Return [X, Y] of the center of cell containing provided text 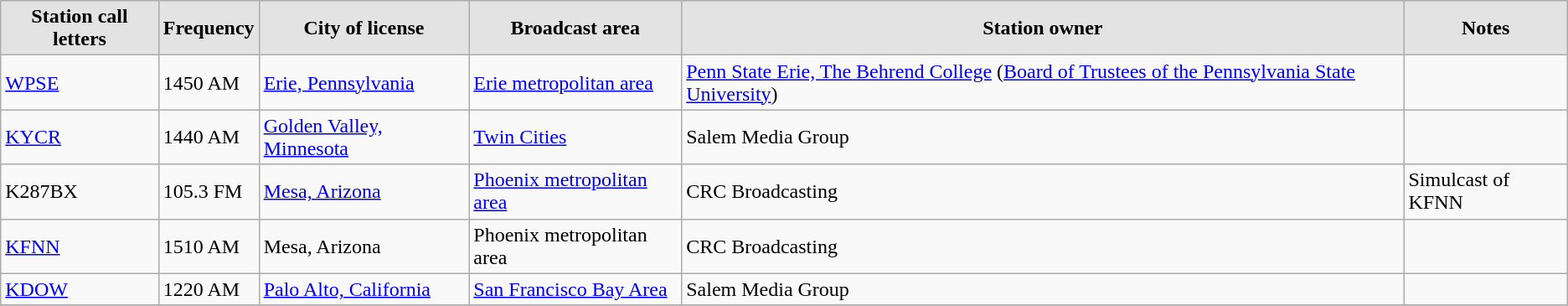
WPSE [80, 82]
Twin Cities [575, 137]
Palo Alto, California [364, 289]
KDOW [80, 289]
Broadcast area [575, 29]
KYCR [80, 137]
Notes [1486, 29]
Simulcast of KFNN [1486, 191]
City of license [364, 29]
Erie, Pennsylvania [364, 82]
K287BX [80, 191]
1220 AM [209, 289]
San Francisco Bay Area [575, 289]
Golden Valley, Minnesota [364, 137]
Penn State Erie, The Behrend College (Board of Trustees of the Pennsylvania State University) [1043, 82]
1450 AM [209, 82]
Station owner [1043, 29]
1510 AM [209, 246]
Frequency [209, 29]
Erie metropolitan area [575, 82]
Station call letters [80, 29]
KFNN [80, 246]
105.3 FM [209, 191]
1440 AM [209, 137]
